Determine the (X, Y) coordinate at the center of the cell enclosing the given text.  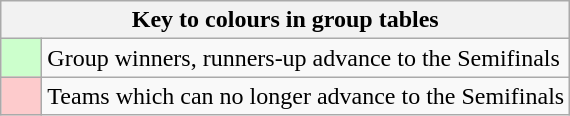
Group winners, runners-up advance to the Semifinals (306, 58)
Key to colours in group tables (286, 20)
Teams which can no longer advance to the Semifinals (306, 96)
